Find where the given text appears and provide that cell's center as (X, Y) coordinate. 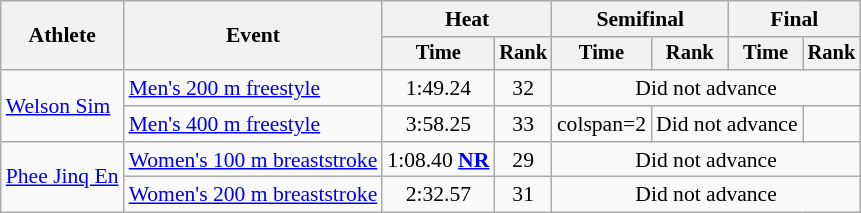
Semifinal (640, 19)
Women's 200 m breaststroke (254, 195)
2:32.57 (438, 195)
Welson Sim (62, 106)
29 (523, 160)
Event (254, 36)
Men's 200 m freestyle (254, 88)
colspan=2 (602, 124)
Women's 100 m breaststroke (254, 160)
Athlete (62, 36)
Phee Jinq En (62, 178)
32 (523, 88)
1:08.40 NR (438, 160)
33 (523, 124)
31 (523, 195)
Men's 400 m freestyle (254, 124)
Heat (467, 19)
Final (795, 19)
1:49.24 (438, 88)
3:58.25 (438, 124)
